Capture the cell that displays the provided text and extract its (x, y) central coordinate. 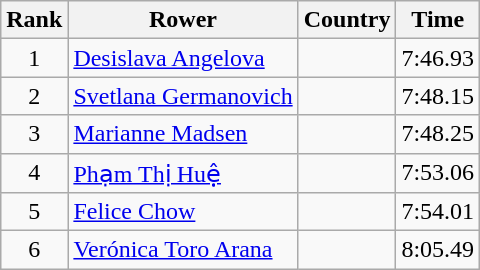
7:46.93 (438, 58)
Verónica Toro Arana (183, 250)
Rower (183, 20)
7:54.01 (438, 212)
8:05.49 (438, 250)
7:53.06 (438, 173)
1 (34, 58)
6 (34, 250)
Desislava Angelova (183, 58)
Time (438, 20)
Felice Chow (183, 212)
7:48.15 (438, 96)
5 (34, 212)
3 (34, 134)
7:48.25 (438, 134)
Phạm Thị Huệ (183, 173)
4 (34, 173)
Marianne Madsen (183, 134)
Svetlana Germanovich (183, 96)
Rank (34, 20)
2 (34, 96)
Country (347, 20)
